Extract the (X, Y) coordinate from the center of the cell holding the provided text.  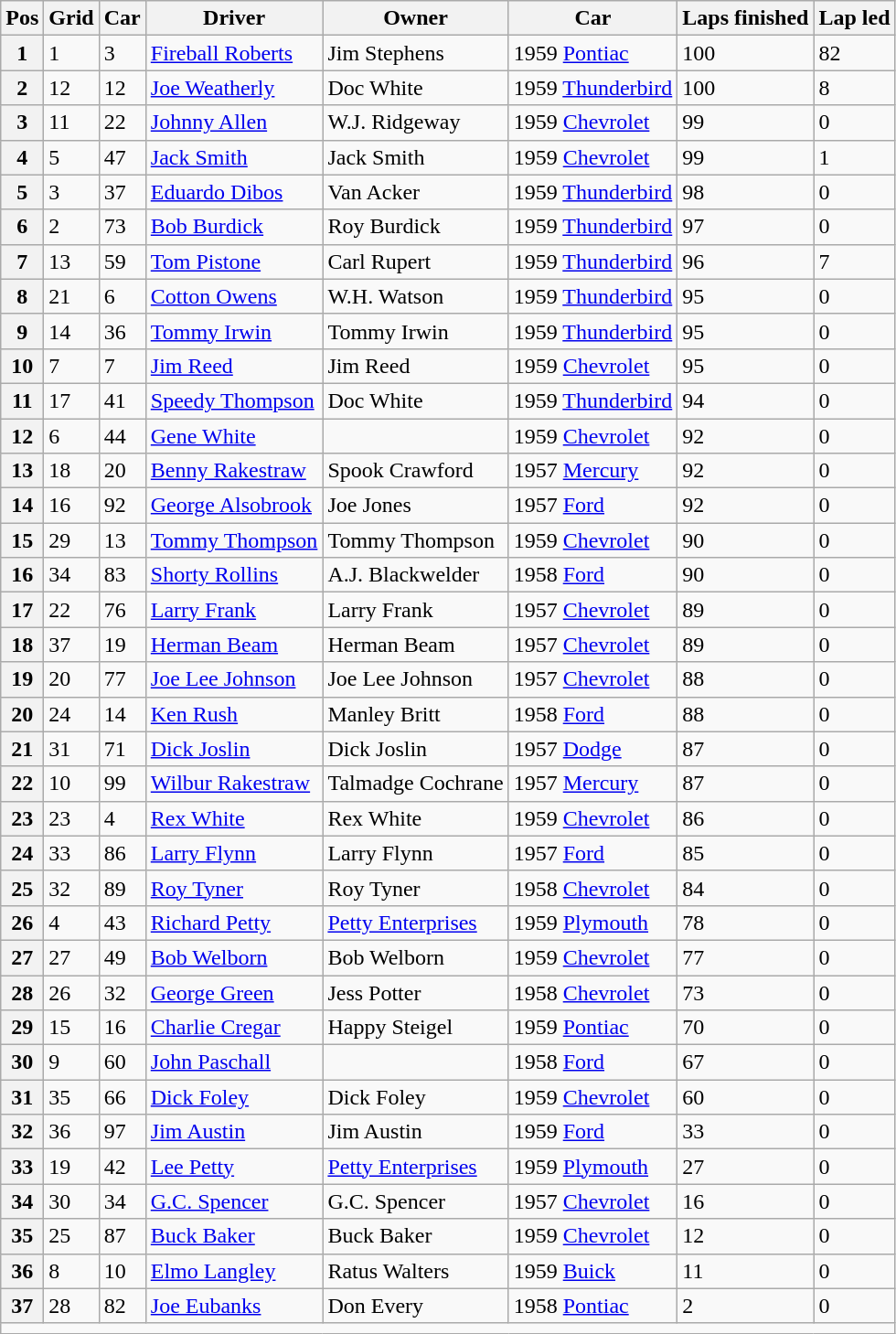
Speedy Thompson (234, 400)
94 (746, 400)
John Paschall (234, 1062)
84 (746, 888)
Carl Rupert (415, 261)
67 (746, 1062)
Driver (234, 18)
W.H. Watson (415, 296)
41 (123, 400)
47 (123, 157)
78 (746, 923)
96 (746, 261)
Benny Rakestraw (234, 471)
Talmadge Cochrane (415, 784)
Lee Petty (234, 1167)
66 (123, 1097)
70 (746, 1028)
Ratus Walters (415, 1271)
Ken Rush (234, 714)
Fireball Roberts (234, 53)
Pos (22, 18)
98 (746, 192)
George Green (234, 992)
Grid (71, 18)
49 (123, 957)
Eduardo Dibos (234, 192)
85 (746, 853)
Lap led (854, 18)
71 (123, 749)
Van Acker (415, 192)
43 (123, 923)
1959 Buick (592, 1271)
W.J. Ridgeway (415, 123)
Laps finished (746, 18)
Joe Jones (415, 506)
Bob Burdick (234, 227)
83 (123, 575)
1959 Ford (592, 1132)
Shorty Rollins (234, 575)
Don Every (415, 1306)
Jim Stephens (415, 53)
Joe Eubanks (234, 1306)
Johnny Allen (234, 123)
1957 Dodge (592, 749)
Owner (415, 18)
42 (123, 1167)
76 (123, 610)
Gene White (234, 436)
44 (123, 436)
George Alsobrook (234, 506)
Elmo Langley (234, 1271)
59 (123, 261)
Wilbur Rakestraw (234, 784)
Tom Pistone (234, 261)
Joe Weatherly (234, 88)
1958 Pontiac (592, 1306)
Spook Crawford (415, 471)
Jess Potter (415, 992)
Manley Britt (415, 714)
A.J. Blackwelder (415, 575)
Cotton Owens (234, 296)
Happy Steigel (415, 1028)
Roy Burdick (415, 227)
Richard Petty (234, 923)
Charlie Cregar (234, 1028)
